Find where the given text appears and provide that cell's center as (X, Y) coordinate. 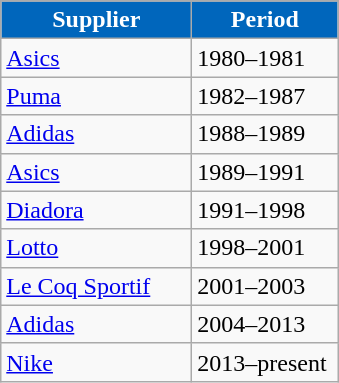
Le Coq Sportif (96, 286)
1980–1981 (265, 58)
Period (265, 20)
1991–1998 (265, 210)
2004–2013 (265, 324)
1989–1991 (265, 172)
1988–1989 (265, 134)
Diadora (96, 210)
2001–2003 (265, 286)
Puma (96, 96)
2013–present (265, 362)
Lotto (96, 248)
1982–1987 (265, 96)
1998–2001 (265, 248)
Supplier (96, 20)
Nike (96, 362)
